Search for the cell housing the specified text and yield its [X, Y] center coordinate. 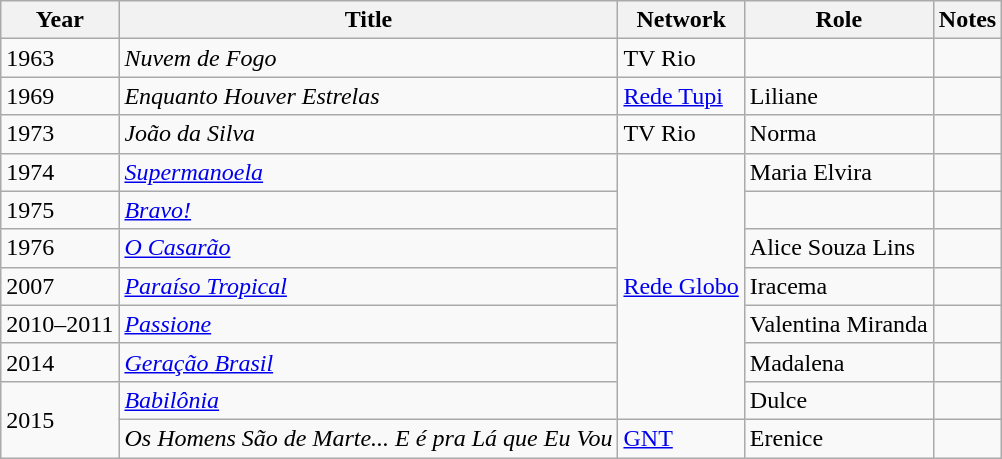
2010–2011 [60, 324]
Network [681, 20]
Norma [838, 134]
Dulce [838, 400]
Madalena [838, 362]
Supermanoela [368, 172]
1973 [60, 134]
1963 [60, 58]
1974 [60, 172]
2015 [60, 419]
Notes [967, 20]
Liliane [838, 96]
Bravo! [368, 210]
João da Silva [368, 134]
Nuvem de Fogo [368, 58]
Rede Globo [681, 286]
2007 [60, 286]
Title [368, 20]
1969 [60, 96]
Maria Elvira [838, 172]
Alice Souza Lins [838, 248]
Rede Tupi [681, 96]
GNT [681, 438]
Role [838, 20]
Paraíso Tropical [368, 286]
Year [60, 20]
Os Homens São de Marte... E é pra Lá que Eu Vou [368, 438]
Iracema [838, 286]
1975 [60, 210]
Geração Brasil [368, 362]
Passione [368, 324]
Enquanto Houver Estrelas [368, 96]
Babilônia [368, 400]
2014 [60, 362]
Valentina Miranda [838, 324]
1976 [60, 248]
Erenice [838, 438]
O Casarão [368, 248]
